Return the [X, Y] coordinate for the center point of the cell that contains the specified text.  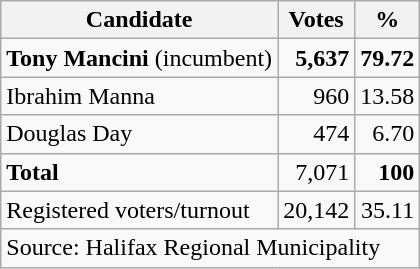
7,071 [316, 172]
13.58 [388, 96]
20,142 [316, 210]
960 [316, 96]
Total [140, 172]
Registered voters/turnout [140, 210]
35.11 [388, 210]
Douglas Day [140, 134]
79.72 [388, 58]
Source: Halifax Regional Municipality [210, 248]
Ibrahim Manna [140, 96]
Tony Mancini (incumbent) [140, 58]
5,637 [316, 58]
Votes [316, 20]
% [388, 20]
6.70 [388, 134]
Candidate [140, 20]
474 [316, 134]
100 [388, 172]
